Identify which cell holds the provided text, then report its [x, y] central coordinate. 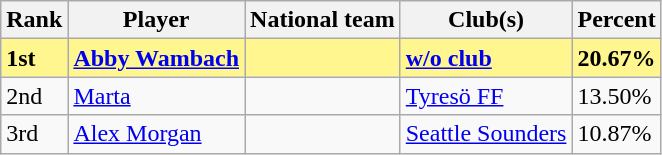
3rd [34, 134]
2nd [34, 96]
10.87% [616, 134]
13.50% [616, 96]
1st [34, 58]
Club(s) [486, 20]
Percent [616, 20]
Player [156, 20]
Tyresö FF [486, 96]
Abby Wambach [156, 58]
Rank [34, 20]
Marta [156, 96]
National team [323, 20]
w/o club [486, 58]
Alex Morgan [156, 134]
20.67% [616, 58]
Seattle Sounders [486, 134]
